Locate the cell with the specified text and output its (x, y) center coordinate. 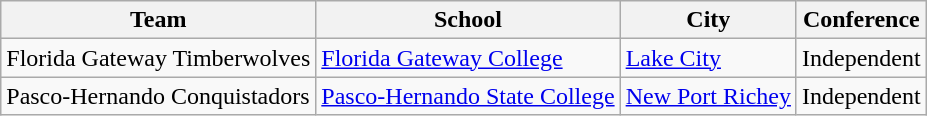
City (708, 20)
Lake City (708, 58)
School (468, 20)
Pasco-Hernando State College (468, 96)
Florida Gateway College (468, 58)
New Port Richey (708, 96)
Pasco-Hernando Conquistadors (158, 96)
Conference (861, 20)
Team (158, 20)
Florida Gateway Timberwolves (158, 58)
